From the cell containing the given text, extract its center point as [X, Y] coordinate. 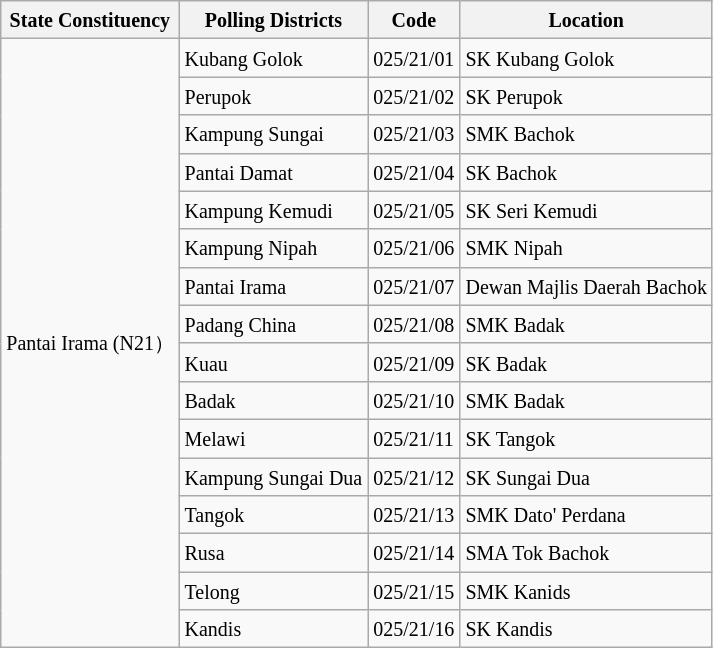
Kampung Sungai Dua [274, 477]
SK Seri Kemudi [586, 210]
State Constituency [90, 20]
025/21/01 [414, 58]
Telong [274, 591]
Polling Districts [274, 20]
Pantai Irama (N21） [90, 344]
SK Kandis [586, 629]
025/21/13 [414, 515]
SK Perupok [586, 96]
025/21/03 [414, 134]
Padang China [274, 324]
Pantai Damat [274, 172]
Rusa [274, 553]
SK Bachok [586, 172]
025/21/12 [414, 477]
Location [586, 20]
Perupok [274, 96]
SMK Bachok [586, 134]
025/21/11 [414, 438]
025/21/08 [414, 324]
Badak [274, 400]
Tangok [274, 515]
SK Tangok [586, 438]
025/21/06 [414, 248]
SMA Tok Bachok [586, 553]
025/21/04 [414, 172]
025/21/02 [414, 96]
025/21/10 [414, 400]
Kampung Nipah [274, 248]
Kampung Sungai [274, 134]
SMK Nipah [586, 248]
025/21/15 [414, 591]
Code [414, 20]
025/21/14 [414, 553]
Pantai Irama [274, 286]
SK Sungai Dua [586, 477]
SMK Dato' Perdana [586, 515]
SMK Kanids [586, 591]
Kuau [274, 362]
025/21/09 [414, 362]
SK Badak [586, 362]
SK Kubang Golok [586, 58]
Dewan Majlis Daerah Bachok [586, 286]
025/21/05 [414, 210]
Melawi [274, 438]
Kubang Golok [274, 58]
Kampung Kemudi [274, 210]
Kandis [274, 629]
025/21/07 [414, 286]
025/21/16 [414, 629]
